Output the [X, Y] coordinate of the center of the cell containing the given text.  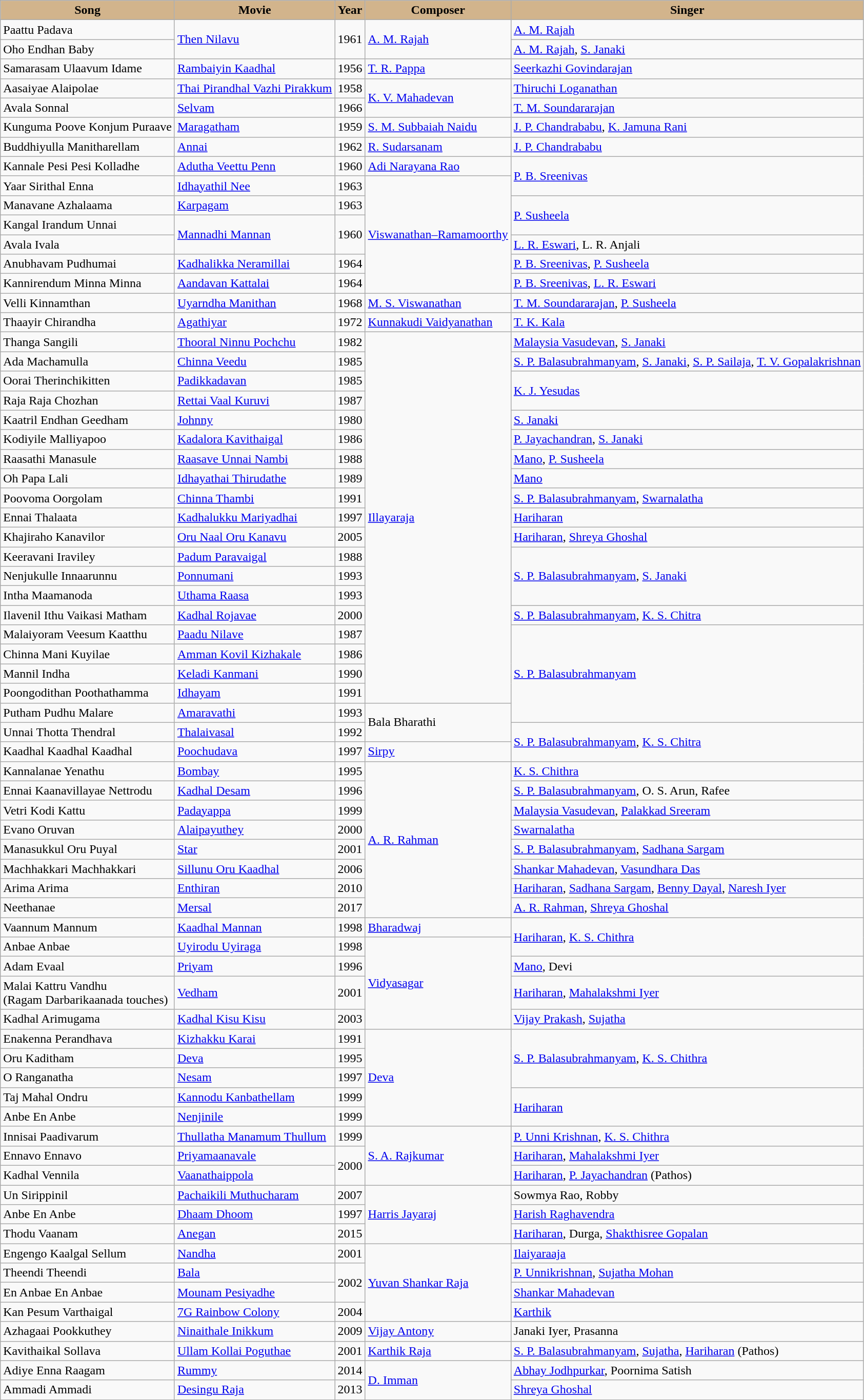
Thai Pirandhal Vazhi Pirakkum [254, 88]
Ada Machamulla [88, 361]
1956 [350, 69]
Adam Evaal [88, 966]
Viswanathan–Ramamoorthy [438, 234]
Rambaiyin Kaadhal [254, 69]
1992 [350, 732]
A. M. Rajah, S. Janaki [687, 49]
Dhaam Dhoom [254, 1214]
7G Rainbow Colony [254, 1312]
1972 [350, 322]
M. S. Viswanathan [438, 303]
Ponnumani [254, 576]
Kangal Irandum Unnai [88, 225]
Enthiran [254, 888]
Karpagam [254, 205]
S. A. Rajkumar [438, 1155]
P. Susheela [687, 215]
Song [88, 10]
1958 [350, 88]
Kavithaikal Sollava [88, 1351]
Idhayathai Thirudathe [254, 478]
Kunnakudi Vaidyanathan [438, 322]
Paattu Padava [88, 30]
Alaipayuthey [254, 829]
Oru Kaditham [88, 1058]
Oho Endhan Baby [88, 49]
L. R. Eswari, L. R. Anjali [687, 245]
Nenjukulle Innaarunnu [88, 576]
2006 [350, 869]
Kodiyile Malliyapoo [88, 439]
En Anbae En Anbae [88, 1292]
S. P. Balasubrahmanyam, Sujatha, Hariharan (Pathos) [687, 1351]
1959 [350, 127]
Swarnalatha [687, 829]
Kadhalikka Neramillai [254, 264]
T. M. Soundararajan [687, 108]
J. P. Chandrababu, K. Jamuna Rani [687, 127]
Velli Kinnamthan [88, 303]
Kizhakku Karai [254, 1039]
Priyam [254, 966]
Janaki Iyer, Prasanna [687, 1331]
Chinna Veedu [254, 361]
Innisai Paadivarum [88, 1136]
Nenjinile [254, 1117]
Samarasam Ulaavum Idame [88, 69]
P. B. Sreenivas, L. R. Eswari [687, 283]
Hariharan, Durga, Shakthisree Gopalan [687, 1234]
Hariharan, K. S. Chithra [687, 937]
Keeravani Iraviley [88, 556]
Composer [438, 10]
Enakenna Perandhava [88, 1039]
2009 [350, 1331]
Illayaraja [438, 518]
Malaysia Vasudevan, S. Janaki [687, 342]
Intha Maamanoda [88, 596]
Hariharan, P. Jayachandran (Pathos) [687, 1175]
Movie [254, 10]
Hariharan, Sadhana Sargam, Benny Dayal, Naresh Iyer [687, 888]
Poongodithan Poothathamma [88, 693]
Seerkazhi Govindarajan [687, 69]
Ennai Kaanavillayae Nettrodu [88, 790]
Selvam [254, 108]
Poovoma Oorgolam [88, 498]
Thooral Ninnu Pochchu [254, 342]
Padum Paravaigal [254, 556]
Karthik [687, 1312]
2002 [350, 1283]
Mersal [254, 908]
Annai [254, 147]
Uyirodu Uyiraga [254, 947]
Aandavan Kattalai [254, 283]
Thiruchi Loganathan [687, 88]
S. P. Balasubrahmanyam, S. Janaki, S. P. Sailaja, T. V. Gopalakrishnan [687, 361]
Thullatha Manamum Thullum [254, 1136]
Ullam Kollai Poguthae [254, 1351]
Arima Arima [88, 888]
Kaadhal Mannan [254, 927]
Hariharan, Shreya Ghoshal [687, 537]
Kadhal Kisu Kisu [254, 1019]
K. V. Mahadevan [438, 98]
Chinna Mani Kuyilae [88, 654]
Desingu Raja [254, 1390]
Maragatham [254, 127]
Vidyasagar [438, 983]
Vetri Kodi Kattu [88, 810]
Kan Pesum Varthaigal [88, 1312]
S. P. Balasubrahmanyam [687, 674]
Uthama Raasa [254, 596]
Putham Pudhu Malare [88, 713]
Evano Oruvan [88, 829]
Ilavenil Ithu Vaikasi Matham [88, 615]
Thodu Vaanam [88, 1234]
Malaiyoram Veesum Kaatthu [88, 635]
Kannale Pesi Pesi Kolladhe [88, 166]
Bharadwaj [438, 927]
1968 [350, 303]
A. R. Rahman [438, 839]
1962 [350, 147]
Shankar Mahadevan [687, 1292]
Then Nilavu [254, 39]
Kadhal Vennila [88, 1175]
Ammadi Ammadi [88, 1390]
D. Imman [438, 1380]
1982 [350, 342]
Nandha [254, 1253]
S. P. Balasubrahmanyam, Sadhana Sargam [687, 849]
Manavane Azhalaama [88, 205]
T. K. Kala [687, 322]
P. Unnikrishnan, Sujatha Mohan [687, 1273]
Theendi Theendi [88, 1273]
Kaatril Endhan Geedham [88, 420]
Buddhiyulla Manitharellam [88, 147]
2015 [350, 1234]
Un Sirippinil [88, 1195]
Thaayir Chirandha [88, 322]
Mannadhi Mannan [254, 234]
Amman Kovil Kizhakale [254, 654]
Star [254, 849]
Khajiraho Kanavilor [88, 537]
Anbae Anbae [88, 947]
Abhay Jodhpurkar, Poornima Satish [687, 1370]
Harris Jayaraj [438, 1214]
Vedham [254, 992]
Anegan [254, 1234]
S. M. Subbaiah Naidu [438, 127]
Kannodu Kanbathellam [254, 1097]
Bala Bharathi [438, 722]
Avala Sonnal [88, 108]
Padikkadavan [254, 381]
J. P. Chandrababu [687, 147]
Idhayam [254, 693]
Kadhalukku Mariyadhai [254, 517]
Padayappa [254, 810]
Nesam [254, 1078]
Uyarndha Manithan [254, 303]
Avala Ivala [88, 245]
1980 [350, 420]
T. R. Pappa [438, 69]
Taj Mahal Ondru [88, 1097]
Bala [254, 1273]
Kadhal Arimugama [88, 1019]
2005 [350, 537]
Amaravathi [254, 713]
Yaar Sirithal Enna [88, 186]
P. B. Sreenivas [687, 176]
S. P. Balasubrahmanyam, Swarnalatha [687, 498]
Kadhal Rojavae [254, 615]
2013 [350, 1390]
1961 [350, 39]
Rummy [254, 1370]
Kadalora Kavithaigal [254, 439]
Kannalanae Yenathu [88, 771]
2007 [350, 1195]
Mounam Pesiyadhe [254, 1292]
K. S. Chithra [687, 771]
Harish Raghavendra [687, 1214]
1990 [350, 674]
Vaanathaippola [254, 1175]
R. Sudarsanam [438, 147]
2014 [350, 1370]
Johnny [254, 420]
Oh Papa Lali [88, 478]
2017 [350, 908]
T. M. Soundararajan, P. Susheela [687, 303]
P. B. Sreenivas, P. Susheela [687, 264]
Kannirendum Minna Minna [88, 283]
Thalaivasal [254, 732]
S. Janaki [687, 420]
Vaannum Mannum [88, 927]
Agathiyar [254, 322]
1989 [350, 478]
Malaysia Vasudevan, Palakkad Sreeram [687, 810]
S. P. Balasubrahmanyam, O. S. Arun, Rafee [687, 790]
O Ranganatha [88, 1078]
Unnai Thotta Thendral [88, 732]
Adutha Veettu Penn [254, 166]
Ilaiyaraaja [687, 1253]
Aasaiyae Alaipolae [88, 88]
Keladi Kanmani [254, 674]
Oru Naal Oru Kanavu [254, 537]
Karthik Raja [438, 1351]
Adiye Enna Raagam [88, 1370]
Machhakkari Machhakkari [88, 869]
Manasukkul Oru Puyal [88, 849]
Sowmya Rao, Robby [687, 1195]
P. Jayachandran, S. Janaki [687, 439]
Malai Kattru Vandhu(Ragam Darbarikaanada touches) [88, 992]
Paadu Nilave [254, 635]
Kadhal Desam [254, 790]
Idhayathil Nee [254, 186]
P. Unni Krishnan, K. S. Chithra [687, 1136]
Sirpy [438, 752]
S. P. Balasubrahmanyam, K. S. Chithra [687, 1058]
Raasave Unnai Nambi [254, 459]
Engengo Kaalgal Sellum [88, 1253]
Shankar Mahadevan, Vasundhara Das [687, 869]
Azhagaai Pookkuthey [88, 1331]
Kunguma Poove Konjum Puraave [88, 127]
Mano, P. Susheela [687, 459]
Raja Raja Chozhan [88, 400]
Neethanae [88, 908]
1966 [350, 108]
Raasathi Manasule [88, 459]
S. P. Balasubrahmanyam, S. Janaki [687, 576]
Ninaithale Inikkum [254, 1331]
Mano, Devi [687, 966]
2004 [350, 1312]
Kaadhal Kaadhal Kaadhal [88, 752]
Singer [687, 10]
2003 [350, 1019]
Vijay Antony [438, 1331]
K. J. Yesudas [687, 391]
Sillunu Oru Kaadhal [254, 869]
Adi Narayana Rao [438, 166]
Oorai Therinchikitten [88, 381]
Pachaikili Muthucharam [254, 1195]
Ennai Thalaata [88, 517]
Priyamaanavale [254, 1155]
Shreya Ghoshal [687, 1390]
Mano [687, 478]
Ennavo Ennavo [88, 1155]
Mannil Indha [88, 674]
A. R. Rahman, Shreya Ghoshal [687, 908]
Rettai Vaal Kuruvi [254, 400]
Thanga Sangili [88, 342]
2010 [350, 888]
Year [350, 10]
Vijay Prakash, Sujatha [687, 1019]
Chinna Thambi [254, 498]
Bombay [254, 771]
Poochudava [254, 752]
Yuvan Shankar Raja [438, 1283]
Anubhavam Pudhumai [88, 264]
